Capture the cell that displays the provided text and extract its (X, Y) central coordinate. 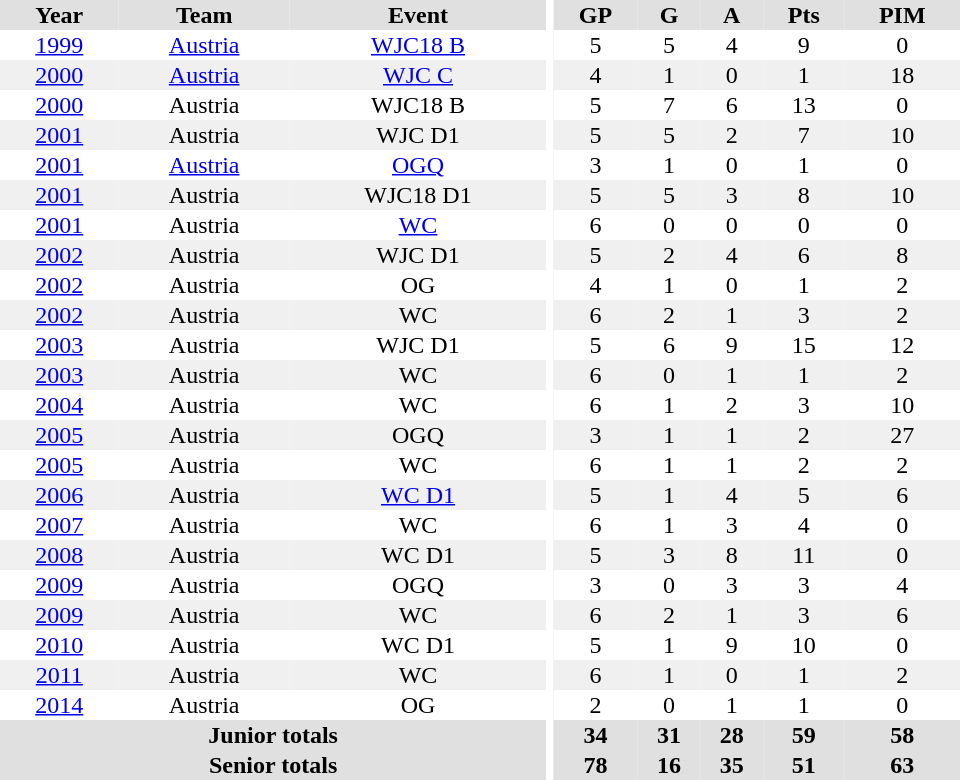
59 (804, 735)
51 (804, 765)
A (732, 15)
Team (204, 15)
16 (670, 765)
GP (595, 15)
2004 (60, 405)
12 (902, 345)
58 (902, 735)
Senior totals (273, 765)
27 (902, 435)
78 (595, 765)
35 (732, 765)
18 (902, 75)
WJC C (418, 75)
2006 (60, 495)
28 (732, 735)
34 (595, 735)
63 (902, 765)
2010 (60, 645)
Junior totals (273, 735)
G (670, 15)
13 (804, 105)
15 (804, 345)
PIM (902, 15)
2008 (60, 555)
2014 (60, 705)
11 (804, 555)
2007 (60, 525)
2011 (60, 675)
Year (60, 15)
Pts (804, 15)
1999 (60, 45)
31 (670, 735)
WJC18 D1 (418, 195)
Event (418, 15)
